Provide the (X, Y) coordinate of the cell's center where the given text is located.  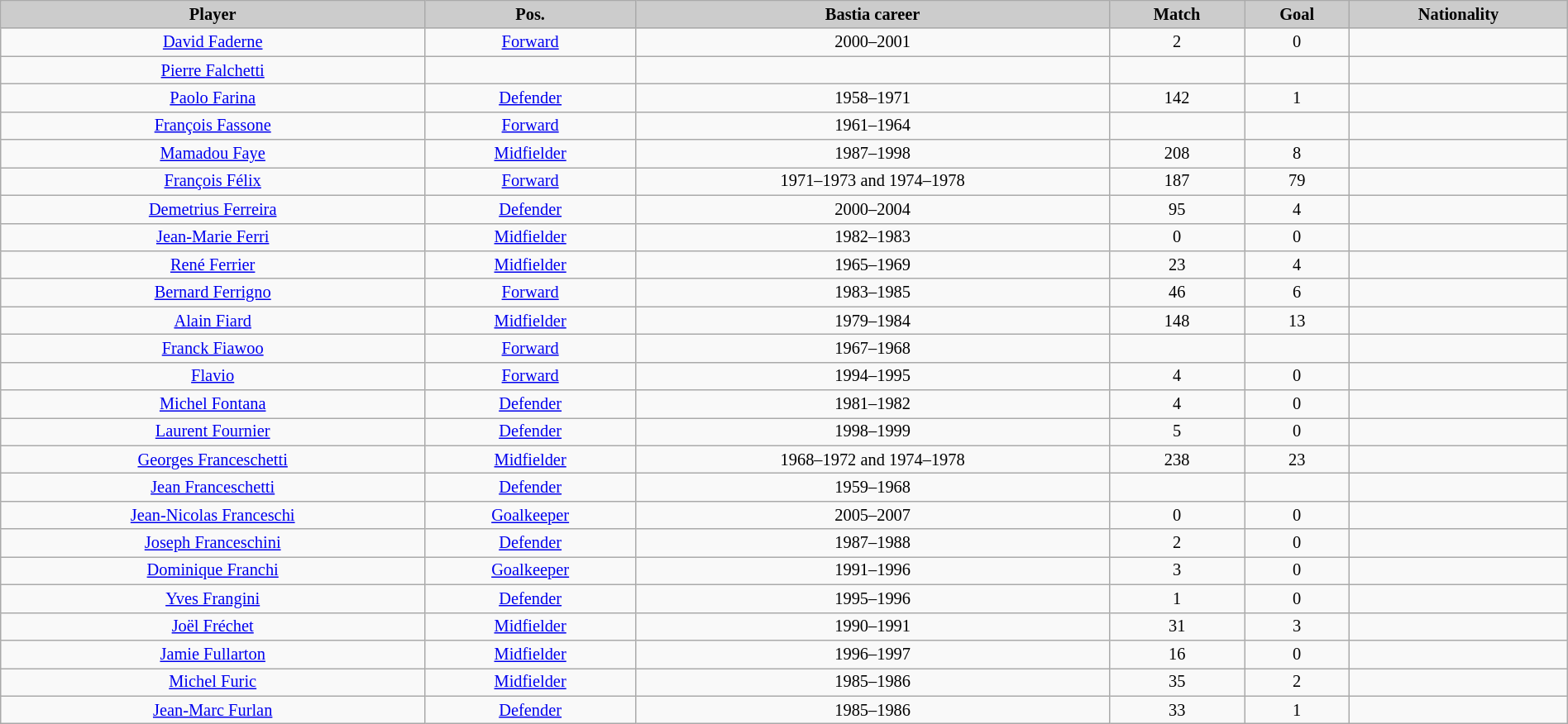
6 (1297, 293)
13 (1297, 321)
8 (1297, 154)
1965–1969 (873, 264)
Paolo Farina (213, 98)
Jean-Nicolas Franceschi (213, 515)
1967–1968 (873, 348)
Alain Fiard (213, 321)
2000–2001 (873, 42)
Jean-Marie Ferri (213, 237)
Jamie Fullarton (213, 654)
33 (1178, 710)
Flavio (213, 376)
1983–1985 (873, 293)
5 (1178, 431)
2005–2007 (873, 515)
1979–1984 (873, 321)
Demetrius Ferreira (213, 209)
142 (1178, 98)
1990–1991 (873, 626)
Bastia career (873, 14)
Bernard Ferrigno (213, 293)
1991–1996 (873, 570)
Joseph Franceschini (213, 543)
1958–1971 (873, 98)
Franck Fiawoo (213, 348)
Laurent Fournier (213, 431)
Georges Franceschetti (213, 460)
David Faderne (213, 42)
148 (1178, 321)
95 (1178, 209)
Yves Frangini (213, 598)
238 (1178, 460)
1961–1964 (873, 126)
1996–1997 (873, 654)
François Félix (213, 181)
187 (1178, 181)
1982–1983 (873, 237)
1959–1968 (873, 487)
Pos. (531, 14)
Dominique Franchi (213, 570)
Goal (1297, 14)
René Ferrier (213, 264)
1994–1995 (873, 376)
1995–1996 (873, 598)
1968–1972 and 1974–1978 (873, 460)
Michel Fontana (213, 404)
1998–1999 (873, 431)
François Fassone (213, 126)
Michel Furic (213, 682)
Jean-Marc Furlan (213, 710)
Pierre Falchetti (213, 70)
79 (1297, 181)
Jean Franceschetti (213, 487)
35 (1178, 682)
1987–1988 (873, 543)
1971–1973 and 1974–1978 (873, 181)
2000–2004 (873, 209)
1987–1998 (873, 154)
31 (1178, 626)
Joël Fréchet (213, 626)
Player (213, 14)
208 (1178, 154)
16 (1178, 654)
Mamadou Faye (213, 154)
Nationality (1459, 14)
46 (1178, 293)
Match (1178, 14)
1981–1982 (873, 404)
